Locate the cell with the specified text and output its (x, y) center coordinate. 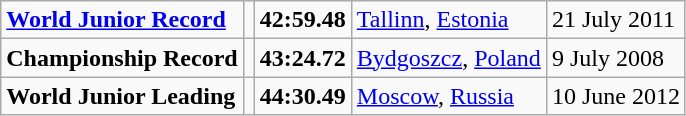
World Junior Leading (122, 96)
Championship Record (122, 58)
World Junior Record (122, 20)
9 July 2008 (616, 58)
Tallinn, Estonia (448, 20)
10 June 2012 (616, 96)
Bydgoszcz, Poland (448, 58)
21 July 2011 (616, 20)
Moscow, Russia (448, 96)
44:30.49 (302, 96)
43:24.72 (302, 58)
42:59.48 (302, 20)
